Capture the cell that displays the provided text and extract its (x, y) central coordinate. 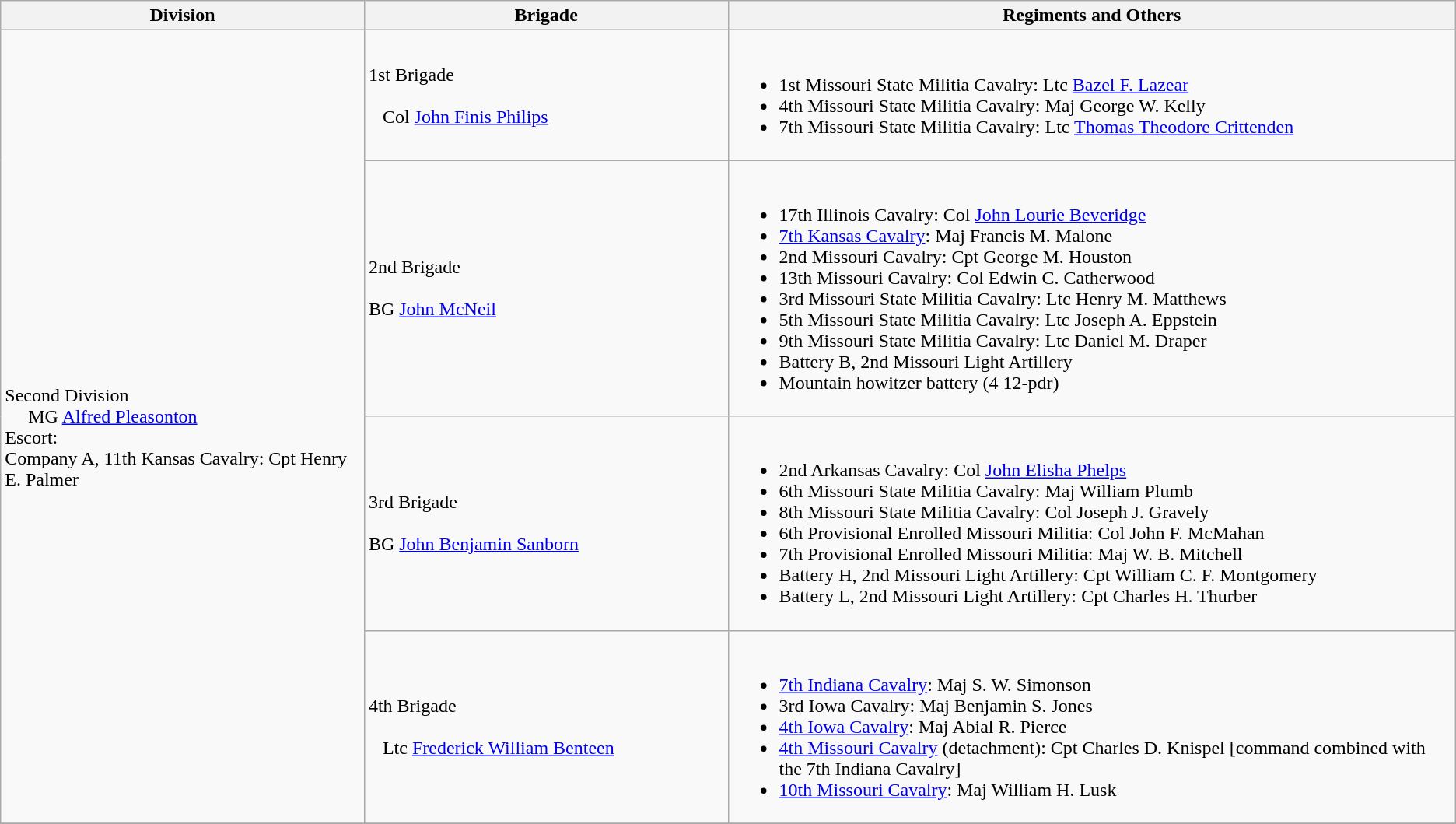
3rd Brigade BG John Benjamin Sanborn (546, 523)
Regiments and Others (1092, 16)
Second Division MG Alfred Pleasonton Escort: Company A, 11th Kansas Cavalry: Cpt Henry E. Palmer (183, 426)
4th Brigade Ltc Frederick William Benteen (546, 727)
2nd Brigade BG John McNeil (546, 288)
1st Brigade Col John Finis Philips (546, 95)
Division (183, 16)
Brigade (546, 16)
